Pinpoint the cell where the given text exists, returning its [X, Y] midpoint coordinate. 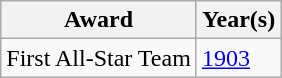
First All-Star Team [99, 58]
Year(s) [238, 20]
1903 [238, 58]
Award [99, 20]
